Locate the cell with the specified text and output its [x, y] center coordinate. 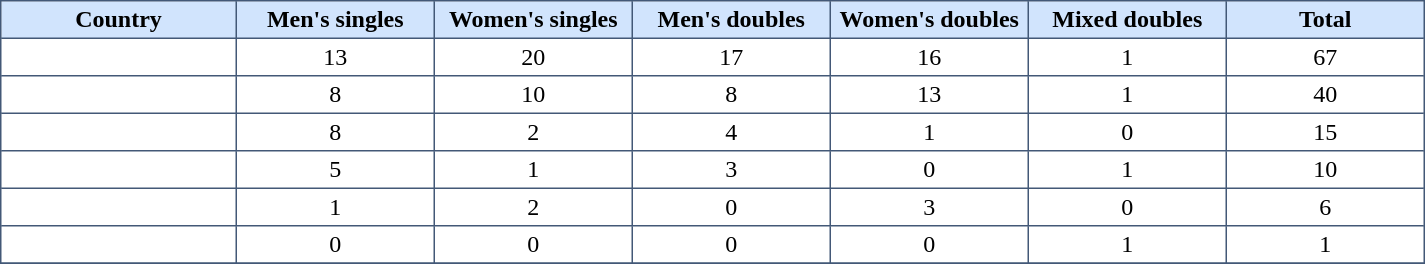
4 [731, 132]
15 [1325, 132]
20 [533, 57]
Total [1325, 20]
Mixed doubles [1127, 20]
Women's doubles [929, 20]
Men's doubles [731, 20]
40 [1325, 95]
67 [1325, 57]
Men's singles [335, 20]
Women's singles [533, 20]
16 [929, 57]
5 [335, 170]
Country [119, 20]
6 [1325, 207]
17 [731, 57]
